From the cell containing the given text, extract its center point as [x, y] coordinate. 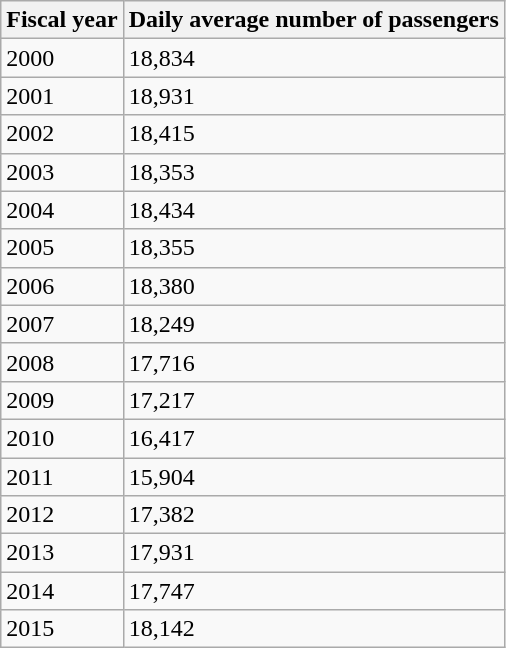
2004 [62, 210]
17,716 [314, 362]
Fiscal year [62, 20]
18,249 [314, 324]
2010 [62, 438]
18,142 [314, 629]
18,931 [314, 96]
17,382 [314, 515]
16,417 [314, 438]
2009 [62, 400]
2012 [62, 515]
2007 [62, 324]
18,415 [314, 134]
18,353 [314, 172]
2011 [62, 477]
2006 [62, 286]
2013 [62, 553]
2001 [62, 96]
Daily average number of passengers [314, 20]
17,747 [314, 591]
2015 [62, 629]
18,434 [314, 210]
15,904 [314, 477]
2002 [62, 134]
2000 [62, 58]
2005 [62, 248]
2014 [62, 591]
18,355 [314, 248]
18,834 [314, 58]
17,217 [314, 400]
2003 [62, 172]
17,931 [314, 553]
18,380 [314, 286]
2008 [62, 362]
